For the text-containing cell, return its midpoint in (x, y) coordinate format. 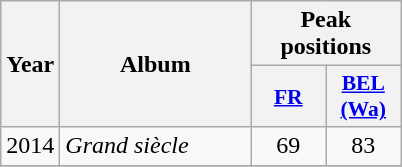
2014 (30, 146)
FR (288, 96)
BEL (Wa) (364, 96)
Year (30, 64)
Peak positions (326, 34)
69 (288, 146)
Grand siècle (156, 146)
Album (156, 64)
83 (364, 146)
